Return the (X, Y) coordinate for the center point of the cell that contains the specified text.  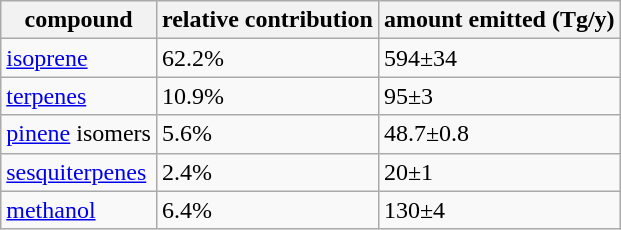
594±34 (499, 58)
10.9% (267, 96)
95±3 (499, 96)
2.4% (267, 172)
terpenes (79, 96)
20±1 (499, 172)
compound (79, 20)
sesquiterpenes (79, 172)
pinene isomers (79, 134)
48.7±0.8 (499, 134)
methanol (79, 210)
amount emitted (Tg/y) (499, 20)
5.6% (267, 134)
isoprene (79, 58)
6.4% (267, 210)
62.2% (267, 58)
relative contribution (267, 20)
130±4 (499, 210)
